Return the [X, Y] coordinate for the center point of the cell that contains the specified text.  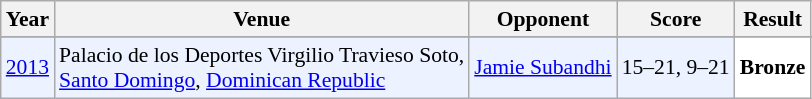
Opponent [542, 19]
Result [773, 19]
Bronze [773, 68]
Venue [262, 19]
Year [28, 19]
15–21, 9–21 [676, 68]
2013 [28, 68]
Jamie Subandhi [542, 68]
Score [676, 19]
Palacio de los Deportes Virgilio Travieso Soto, Santo Domingo, Dominican Republic [262, 68]
